Extract the (x, y) coordinate from the center of the cell holding the provided text.  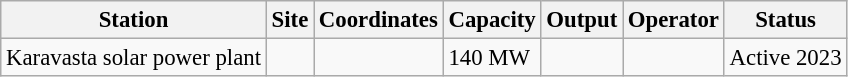
Site (290, 20)
140 MW (492, 58)
Karavasta solar power plant (134, 58)
Coordinates (379, 20)
Status (786, 20)
Active 2023 (786, 58)
Station (134, 20)
Operator (674, 20)
Capacity (492, 20)
Output (582, 20)
